Find where the given text appears and provide that cell's center as [x, y] coordinate. 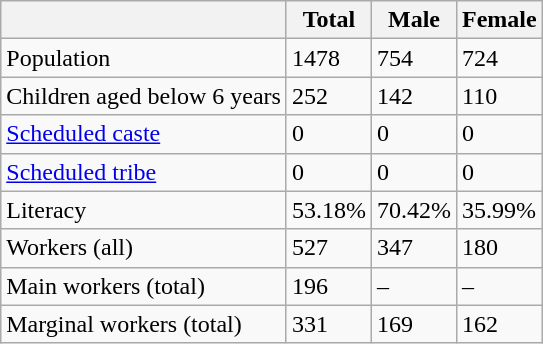
Marginal workers (total) [144, 324]
35.99% [500, 210]
Population [144, 58]
70.42% [414, 210]
162 [500, 324]
331 [328, 324]
169 [414, 324]
Main workers (total) [144, 286]
Scheduled tribe [144, 172]
Workers (all) [144, 248]
754 [414, 58]
Scheduled caste [144, 134]
110 [500, 96]
724 [500, 58]
1478 [328, 58]
180 [500, 248]
Children aged below 6 years [144, 96]
Total [328, 20]
196 [328, 286]
Male [414, 20]
527 [328, 248]
53.18% [328, 210]
142 [414, 96]
Literacy [144, 210]
252 [328, 96]
Female [500, 20]
347 [414, 248]
